Determine the (x, y) coordinate at the center of the cell enclosing the given text.  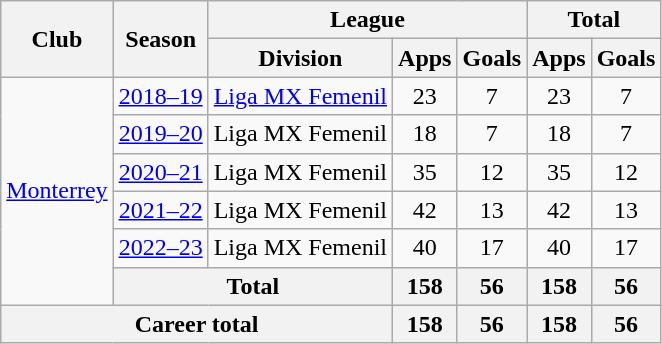
League (368, 20)
2018–19 (160, 96)
2021–22 (160, 210)
2020–21 (160, 172)
Monterrey (57, 191)
2019–20 (160, 134)
Career total (197, 324)
Division (300, 58)
2022–23 (160, 248)
Season (160, 39)
Club (57, 39)
